Capture the cell that displays the provided text and extract its [X, Y] central coordinate. 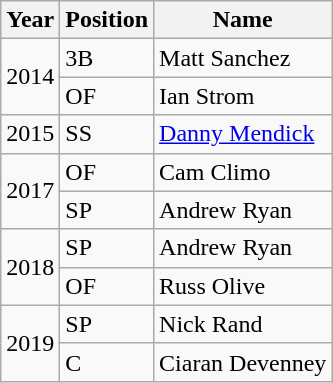
2018 [30, 267]
Nick Rand [243, 324]
Ciaran Devenney [243, 362]
Cam Climo [243, 172]
2017 [30, 191]
Danny Mendick [243, 134]
3B [107, 58]
SS [107, 134]
C [107, 362]
Ian Strom [243, 96]
Name [243, 20]
2015 [30, 134]
Year [30, 20]
2019 [30, 343]
2014 [30, 77]
Matt Sanchez [243, 58]
Position [107, 20]
Russ Olive [243, 286]
